Extract the [X, Y] coordinate from the center of the cell holding the provided text.  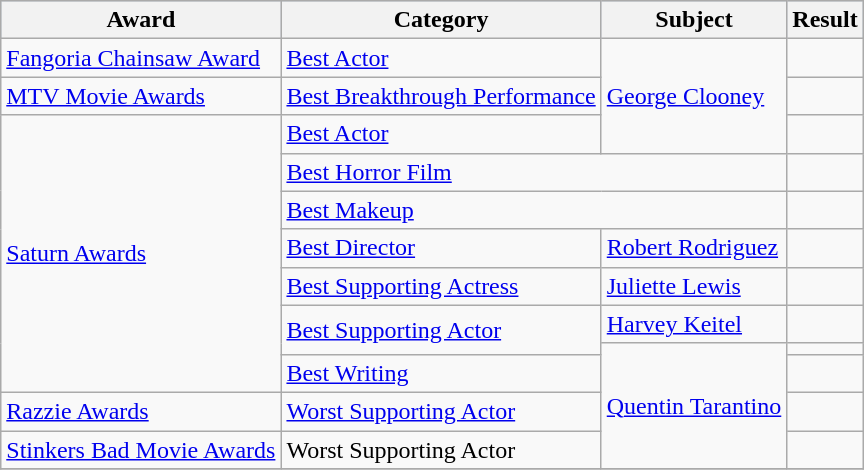
Razzie Awards [141, 411]
George Clooney [694, 96]
Fangoria Chainsaw Award [141, 58]
Best Breakthrough Performance [441, 96]
Saturn Awards [141, 254]
Best Supporting Actress [441, 286]
MTV Movie Awards [141, 96]
Award [141, 20]
Category [441, 20]
Result [825, 20]
Quentin Tarantino [694, 406]
Best Makeup [534, 210]
Stinkers Bad Movie Awards [141, 449]
Best Supporting Actor [441, 330]
Best Director [441, 248]
Subject [694, 20]
Best Horror Film [534, 172]
Juliette Lewis [694, 286]
Harvey Keitel [694, 324]
Best Writing [441, 373]
Robert Rodriguez [694, 248]
